Pinpoint the cell where the given text exists, returning its (X, Y) midpoint coordinate. 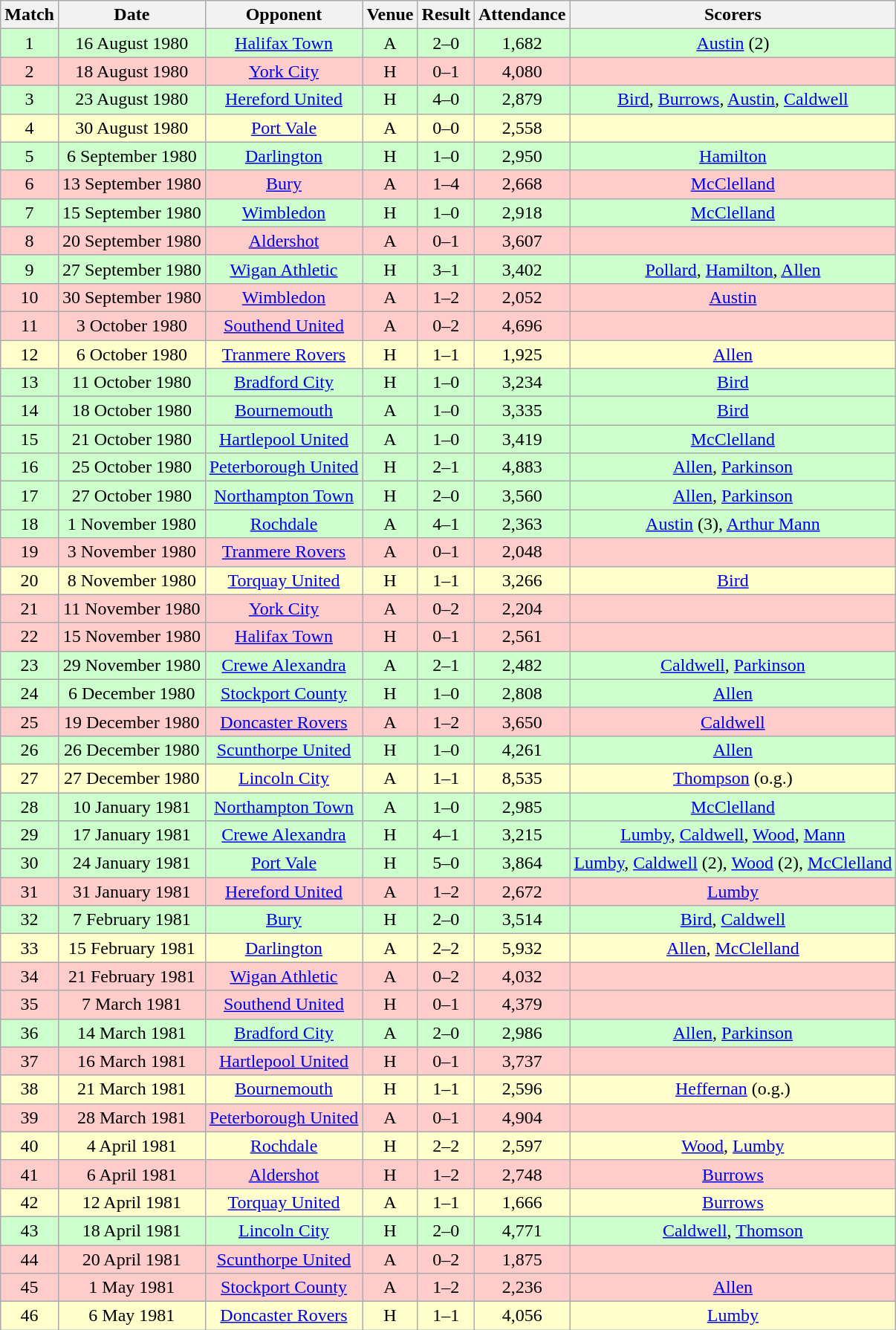
16 (30, 467)
18 August 1980 (132, 71)
15 February 1981 (132, 948)
37 (30, 1061)
2,596 (522, 1089)
1 May 1981 (132, 1288)
Austin (733, 297)
25 October 1980 (132, 467)
3–1 (446, 269)
26 (30, 750)
16 August 1980 (132, 43)
Attendance (522, 15)
Austin (2) (733, 43)
8,535 (522, 778)
46 (30, 1316)
3,419 (522, 439)
2,879 (522, 100)
39 (30, 1117)
Pollard, Hamilton, Allen (733, 269)
11 November 1980 (132, 609)
Date (132, 15)
10 January 1981 (132, 806)
8 November 1980 (132, 580)
4 (30, 128)
14 (30, 411)
4 April 1981 (132, 1146)
Heffernan (o.g.) (733, 1089)
2,204 (522, 609)
Austin (3), Arthur Mann (733, 524)
2,597 (522, 1146)
3,650 (522, 721)
0–0 (446, 128)
3,402 (522, 269)
33 (30, 948)
2,048 (522, 552)
Bird, Caldwell (733, 920)
31 January 1981 (132, 892)
24 January 1981 (132, 863)
11 (30, 325)
2,918 (522, 213)
21 February 1981 (132, 976)
14 March 1981 (132, 1033)
4,771 (522, 1230)
26 December 1980 (132, 750)
3,737 (522, 1061)
4,056 (522, 1316)
3,234 (522, 383)
4,032 (522, 976)
7 February 1981 (132, 920)
4,696 (522, 325)
18 October 1980 (132, 411)
13 (30, 383)
21 October 1980 (132, 439)
2,561 (522, 637)
21 March 1981 (132, 1089)
2,236 (522, 1288)
5,932 (522, 948)
Opponent (284, 15)
41 (30, 1174)
4–0 (446, 100)
28 (30, 806)
2,950 (522, 156)
9 (30, 269)
Bird, Burrows, Austin, Caldwell (733, 100)
27 December 1980 (132, 778)
Caldwell, Thomson (733, 1230)
18 (30, 524)
20 April 1981 (132, 1259)
Scorers (733, 15)
5–0 (446, 863)
6 May 1981 (132, 1316)
1,682 (522, 43)
6 December 1980 (132, 693)
1 November 1980 (132, 524)
1–4 (446, 184)
3 November 1980 (132, 552)
2,558 (522, 128)
30 September 1980 (132, 297)
Lumby, Caldwell, Wood, Mann (733, 835)
2,748 (522, 1174)
2,363 (522, 524)
Thompson (o.g.) (733, 778)
3 (30, 100)
44 (30, 1259)
34 (30, 976)
13 September 1980 (132, 184)
17 January 1981 (132, 835)
1,666 (522, 1202)
1,925 (522, 354)
18 April 1981 (132, 1230)
3,560 (522, 496)
3,215 (522, 835)
19 December 1980 (132, 721)
Hamilton (733, 156)
27 October 1980 (132, 496)
3,266 (522, 580)
24 (30, 693)
1 (30, 43)
Lumby, Caldwell (2), Wood (2), McClelland (733, 863)
15 (30, 439)
2,668 (522, 184)
20 September 1980 (132, 241)
4,883 (522, 467)
38 (30, 1089)
2,986 (522, 1033)
3,335 (522, 411)
43 (30, 1230)
45 (30, 1288)
2 (30, 71)
Caldwell (733, 721)
29 November 1980 (132, 665)
36 (30, 1033)
12 (30, 354)
3 October 1980 (132, 325)
10 (30, 297)
25 (30, 721)
40 (30, 1146)
29 (30, 835)
12 April 1981 (132, 1202)
23 (30, 665)
27 (30, 778)
17 (30, 496)
27 September 1980 (132, 269)
15 November 1980 (132, 637)
6 April 1981 (132, 1174)
2,052 (522, 297)
2,985 (522, 806)
35 (30, 1005)
3,607 (522, 241)
19 (30, 552)
5 (30, 156)
30 August 1980 (132, 128)
42 (30, 1202)
22 (30, 637)
21 (30, 609)
32 (30, 920)
30 (30, 863)
6 October 1980 (132, 354)
7 March 1981 (132, 1005)
4,904 (522, 1117)
3,864 (522, 863)
4,080 (522, 71)
11 October 1980 (132, 383)
23 August 1980 (132, 100)
15 September 1980 (132, 213)
Result (446, 15)
4,379 (522, 1005)
20 (30, 580)
31 (30, 892)
Match (30, 15)
3,514 (522, 920)
16 March 1981 (132, 1061)
Allen, McClelland (733, 948)
8 (30, 241)
6 September 1980 (132, 156)
Caldwell, Parkinson (733, 665)
2,482 (522, 665)
4,261 (522, 750)
Wood, Lumby (733, 1146)
1,875 (522, 1259)
Venue (390, 15)
7 (30, 213)
2,672 (522, 892)
6 (30, 184)
2,808 (522, 693)
28 March 1981 (132, 1117)
